For the text-containing cell, return its midpoint in [x, y] coordinate format. 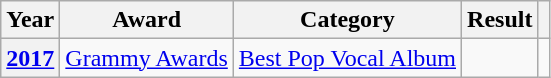
2017 [30, 58]
Year [30, 20]
Best Pop Vocal Album [347, 58]
Result [500, 20]
Grammy Awards [147, 58]
Category [347, 20]
Award [147, 20]
